Determine the (x, y) coordinate at the center of the cell enclosing the given text.  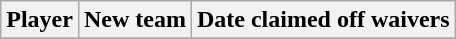
Player (40, 20)
Date claimed off waivers (323, 20)
New team (134, 20)
